Return the [X, Y] coordinate for the center point of the cell that contains the specified text.  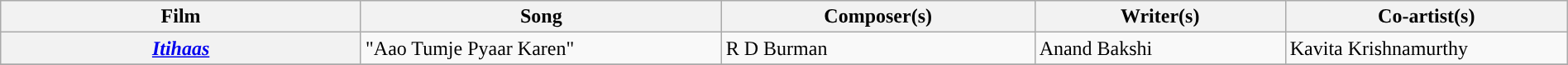
Film [181, 17]
Song [541, 17]
"Aao Tumje Pyaar Karen" [541, 48]
R D Burman [878, 48]
Anand Bakshi [1159, 48]
Writer(s) [1159, 17]
Co-artist(s) [1426, 17]
Kavita Krishnamurthy [1426, 48]
Composer(s) [878, 17]
Itihaas [181, 48]
